Detect which cell encompasses the target text, then output its [x, y] center coordinate. 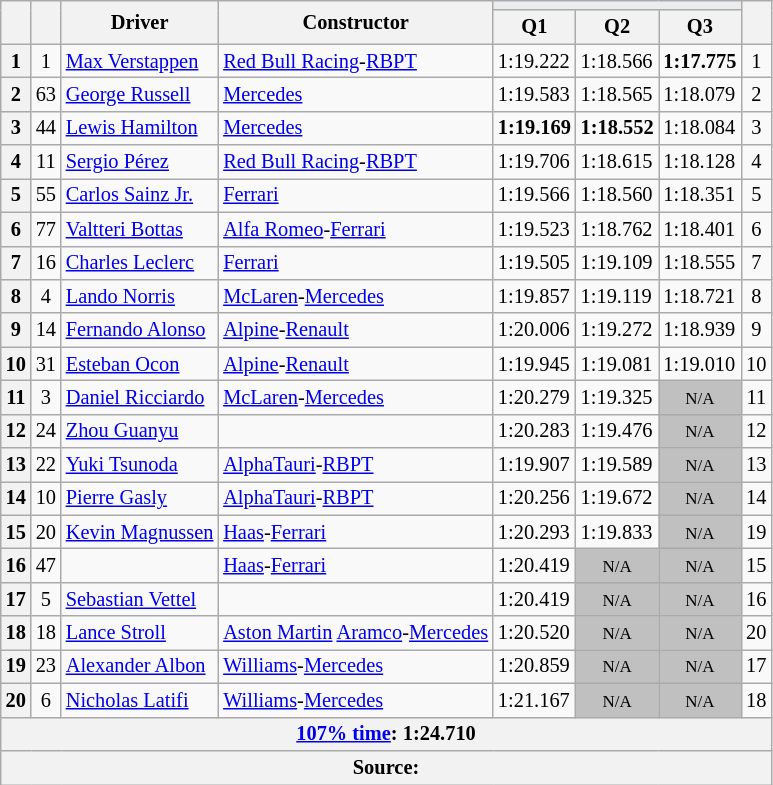
1:20.256 [534, 498]
77 [46, 229]
1:18.128 [700, 162]
Driver [140, 22]
Daniel Ricciardo [140, 397]
1:20.859 [534, 666]
1:18.939 [700, 330]
1:18.351 [700, 195]
107% time: 1:24.710 [386, 734]
1:20.283 [534, 431]
Source: [386, 767]
1:19.706 [534, 162]
1:18.084 [700, 128]
1:19.945 [534, 364]
Nicholas Latifi [140, 700]
1:21.167 [534, 700]
Carlos Sainz Jr. [140, 195]
Lance Stroll [140, 633]
1:20.520 [534, 633]
1:18.555 [700, 263]
Q1 [534, 27]
Aston Martin Aramco-Mercedes [356, 633]
1:19.523 [534, 229]
1:19.833 [618, 532]
Fernando Alonso [140, 330]
Sergio Pérez [140, 162]
1:20.293 [534, 532]
1:19.169 [534, 128]
1:18.079 [700, 94]
44 [46, 128]
Zhou Guanyu [140, 431]
Charles Leclerc [140, 263]
1:19.583 [534, 94]
Valtteri Bottas [140, 229]
22 [46, 465]
1:19.505 [534, 263]
1:18.615 [618, 162]
1:19.857 [534, 296]
1:18.401 [700, 229]
1:19.272 [618, 330]
1:20.006 [534, 330]
1:19.907 [534, 465]
Max Verstappen [140, 61]
1:18.762 [618, 229]
1:18.721 [700, 296]
1:18.560 [618, 195]
55 [46, 195]
Q2 [618, 27]
Esteban Ocon [140, 364]
1:19.325 [618, 397]
1:17.775 [700, 61]
1:19.566 [534, 195]
1:19.010 [700, 364]
1:19.672 [618, 498]
Kevin Magnussen [140, 532]
1:19.081 [618, 364]
Yuki Tsunoda [140, 465]
23 [46, 666]
1:19.222 [534, 61]
31 [46, 364]
1:18.565 [618, 94]
1:19.476 [618, 431]
1:19.109 [618, 263]
Lando Norris [140, 296]
1:19.119 [618, 296]
63 [46, 94]
Sebastian Vettel [140, 599]
47 [46, 565]
Alexander Albon [140, 666]
Lewis Hamilton [140, 128]
1:18.566 [618, 61]
Pierre Gasly [140, 498]
24 [46, 431]
Constructor [356, 22]
George Russell [140, 94]
1:18.552 [618, 128]
1:19.589 [618, 465]
Alfa Romeo-Ferrari [356, 229]
1:20.279 [534, 397]
Q3 [700, 27]
